Search for the cell housing the specified text and yield its [X, Y] center coordinate. 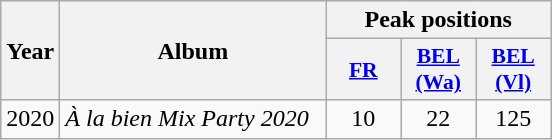
Album [193, 50]
À la bien Mix Party 2020 [193, 119]
22 [438, 119]
BEL (Wa) [438, 70]
Peak positions [438, 20]
Year [30, 50]
BEL (Vl) [514, 70]
125 [514, 119]
10 [364, 119]
2020 [30, 119]
FR [364, 70]
